Identify which cell holds the provided text, then report its [x, y] central coordinate. 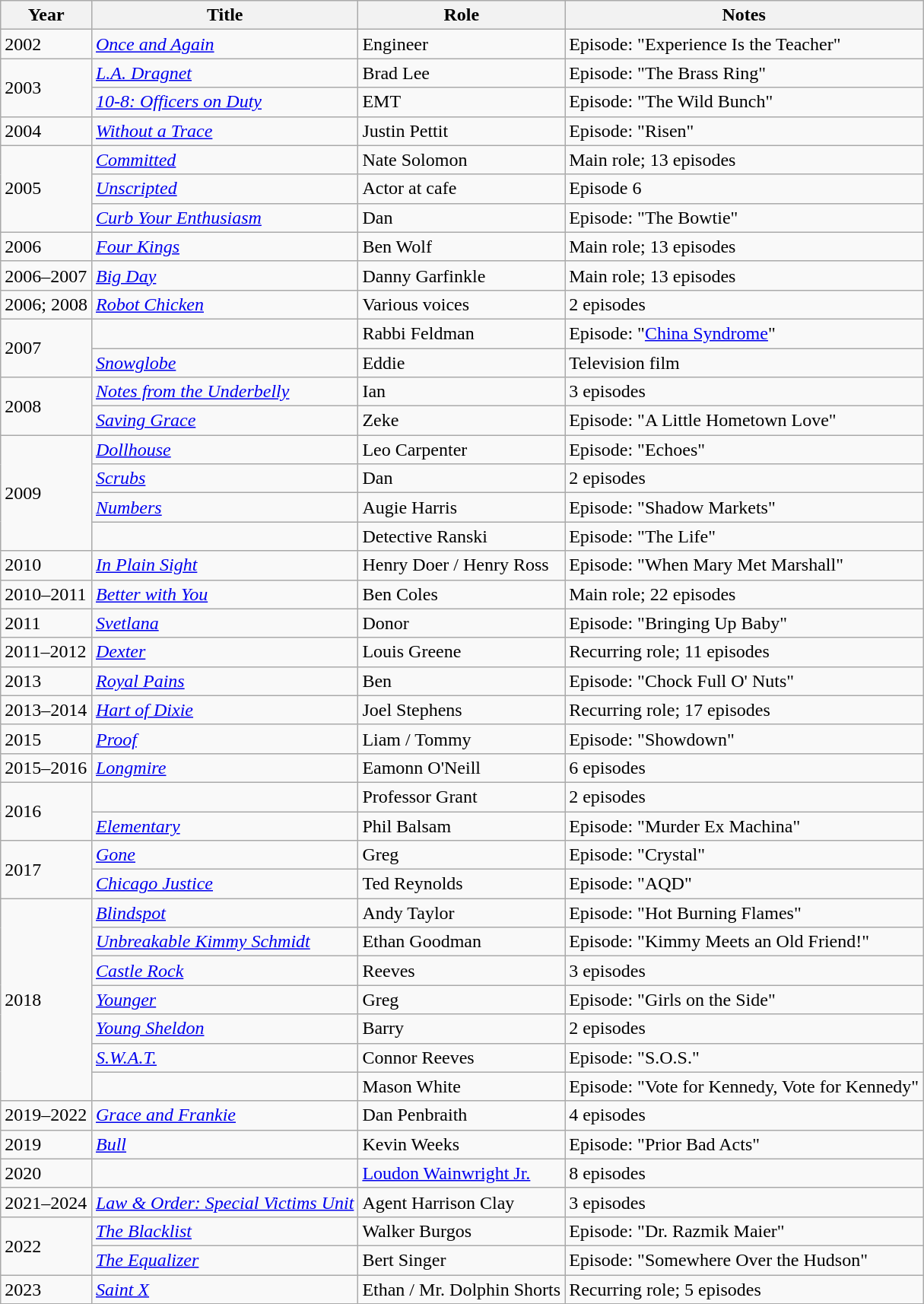
Gone [224, 855]
Connor Reeves [462, 1058]
2008 [46, 406]
6 episodes [744, 768]
Big Day [224, 275]
2023 [46, 1290]
Younger [224, 1000]
Robot Chicken [224, 304]
Ethan / Mr. Dolphin Shorts [462, 1290]
2018 [46, 1000]
Young Sheldon [224, 1029]
Episode: "Echoes" [744, 450]
2013 [46, 681]
Ted Reynolds [462, 884]
Episode: "The Wild Bunch" [744, 102]
2011–2012 [46, 652]
Engineer [462, 44]
2003 [46, 87]
Detective Ranski [462, 536]
2006–2007 [46, 275]
Professor Grant [462, 797]
The Equalizer [224, 1260]
Episode: "Bringing Up Baby" [744, 623]
Various voices [462, 304]
2010 [46, 565]
Proof [224, 739]
Ethan Goodman [462, 942]
Unscripted [224, 189]
Television film [744, 363]
2019–2022 [46, 1115]
The Blacklist [224, 1231]
Recurring role; 5 episodes [744, 1290]
Law & Order: Special Victims Unit [224, 1202]
Episode: "When Mary Met Marshall" [744, 565]
Louis Greene [462, 652]
Better with You [224, 594]
Eddie [462, 363]
Dan Penbraith [462, 1115]
Episode: "Crystal" [744, 855]
8 episodes [744, 1173]
Hart of Dixie [224, 710]
2017 [46, 870]
2011 [46, 623]
Grace and Frankie [224, 1115]
Barry [462, 1029]
Episode: "The Life" [744, 536]
2019 [46, 1144]
Rabbi Feldman [462, 333]
Committed [224, 160]
Episode: "AQD" [744, 884]
Castle Rock [224, 971]
Episode: "Shadow Markets" [744, 507]
Reeves [462, 971]
Episode: "Hot Burning Flames" [744, 913]
Episode: "Kimmy Meets an Old Friend!" [744, 942]
Brad Lee [462, 73]
Mason White [462, 1086]
2004 [46, 131]
Longmire [224, 768]
Henry Doer / Henry Ross [462, 565]
Episode: "S.O.S." [744, 1058]
Kevin Weeks [462, 1144]
Nate Solomon [462, 160]
2007 [46, 348]
Without a Trace [224, 131]
Title [224, 15]
4 episodes [744, 1115]
Eamonn O'Neill [462, 768]
Episode: "Showdown" [744, 739]
Loudon Wainwright Jr. [462, 1173]
Donor [462, 623]
Liam / Tommy [462, 739]
Zeke [462, 421]
Andy Taylor [462, 913]
Dollhouse [224, 450]
Unbreakable Kimmy Schmidt [224, 942]
Four Kings [224, 246]
Year [46, 15]
2006 [46, 246]
Walker Burgos [462, 1231]
2022 [46, 1245]
2020 [46, 1173]
Ben Wolf [462, 246]
Notes from the Underbelly [224, 392]
Notes [744, 15]
2021–2024 [46, 1202]
Main role; 22 episodes [744, 594]
2015–2016 [46, 768]
Actor at cafe [462, 189]
Snowglobe [224, 363]
Justin Pettit [462, 131]
Svetlana [224, 623]
Blindspot [224, 913]
Episode: "Experience Is the Teacher" [744, 44]
2006; 2008 [46, 304]
Dexter [224, 652]
10-8: Officers on Duty [224, 102]
Bert Singer [462, 1260]
Episode: "Prior Bad Acts" [744, 1144]
Phil Balsam [462, 825]
2015 [46, 739]
Episode: "Somewhere Over the Hudson" [744, 1260]
Royal Pains [224, 681]
Saint X [224, 1290]
Saving Grace [224, 421]
Scrubs [224, 479]
In Plain Sight [224, 565]
Numbers [224, 507]
2013–2014 [46, 710]
Joel Stephens [462, 710]
Episode: "Chock Full O' Nuts" [744, 681]
Episode: "Risen" [744, 131]
Danny Garfinkle [462, 275]
Once and Again [224, 44]
2009 [46, 493]
Ian [462, 392]
L.A. Dragnet [224, 73]
Elementary [224, 825]
Episode: "Vote for Kennedy, Vote for Kennedy" [744, 1086]
EMT [462, 102]
Episode: "The Brass Ring" [744, 73]
Recurring role; 17 episodes [744, 710]
2010–2011 [46, 594]
2016 [46, 811]
Episode: "Girls on the Side" [744, 1000]
Leo Carpenter [462, 450]
Episode 6 [744, 189]
Episode: "China Syndrome" [744, 333]
S.W.A.T. [224, 1058]
Episode: "The Bowtie" [744, 218]
Agent Harrison Clay [462, 1202]
Chicago Justice [224, 884]
Curb Your Enthusiasm [224, 218]
2005 [46, 189]
2002 [46, 44]
Episode: "A Little Hometown Love" [744, 421]
Ben Coles [462, 594]
Episode: "Dr. Razmik Maier" [744, 1231]
Recurring role; 11 episodes [744, 652]
Episode: "Murder Ex Machina" [744, 825]
Role [462, 15]
Ben [462, 681]
Augie Harris [462, 507]
Bull [224, 1144]
